Pinpoint the cell where the given text exists, returning its (x, y) midpoint coordinate. 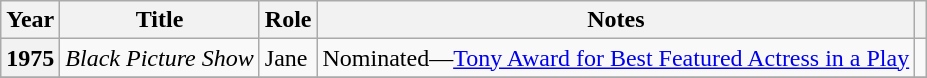
Role (288, 20)
1975 (30, 58)
Title (160, 20)
Jane (288, 58)
Black Picture Show (160, 58)
Year (30, 20)
Nominated—Tony Award for Best Featured Actress in a Play (616, 58)
Notes (616, 20)
